Locate the cell with the specified text and output its [X, Y] center coordinate. 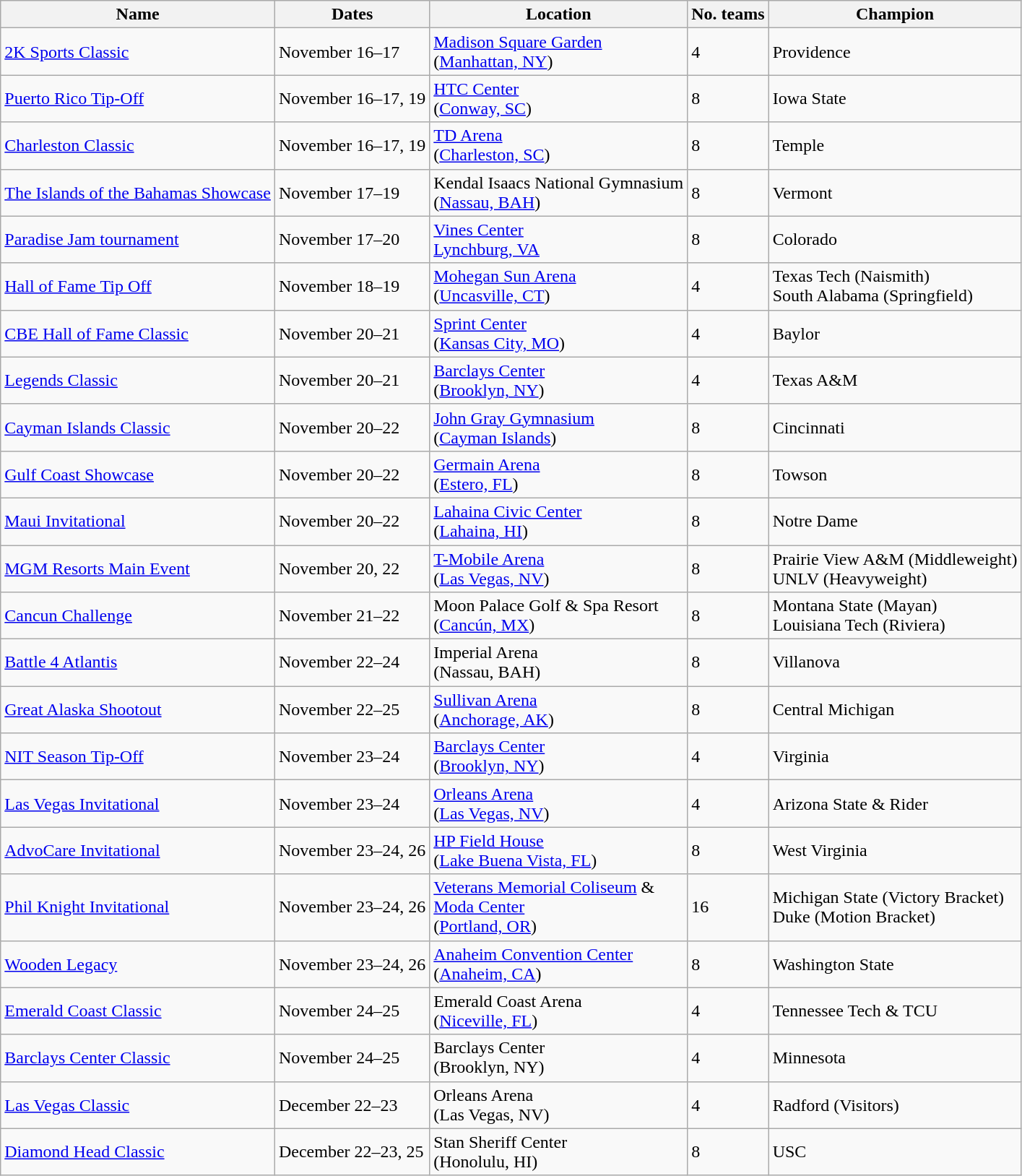
Dates [352, 14]
The Islands of the Bahamas Showcase [138, 192]
November 22–25 [352, 709]
November 20, 22 [352, 568]
Puerto Rico Tip-Off [138, 98]
Baylor [895, 334]
Sprint Center(Kansas City, MO) [559, 334]
Champion [895, 14]
Radford (Visitors) [895, 1105]
HTC Center(Conway, SC) [559, 98]
Gulf Coast Showcase [138, 474]
Cincinnati [895, 428]
Vermont [895, 192]
Cayman Islands Classic [138, 428]
Vines CenterLynchburg, VA [559, 240]
Charleston Classic [138, 146]
Arizona State & Rider [895, 803]
Montana State (Mayan)Louisiana Tech (Riviera) [895, 615]
West Virginia [895, 851]
Iowa State [895, 98]
USC [895, 1151]
Name [138, 14]
Veterans Memorial Coliseum &Moda Center(Portland, OR) [559, 907]
Las Vegas Invitational [138, 803]
November 22–24 [352, 663]
Battle 4 Atlantis [138, 663]
Madison Square Garden(Manhattan, NY) [559, 52]
Emerald Coast Classic [138, 1011]
Maui Invitational [138, 522]
Texas A&M [895, 380]
November 21–22 [352, 615]
AdvoCare Invitational [138, 851]
Legends Classic [138, 380]
Stan Sheriff Center(Honolulu, HI) [559, 1151]
Barclays Center Classic [138, 1058]
16 [728, 907]
Minnesota [895, 1058]
November 17–20 [352, 240]
Germain Arena(Estero, FL) [559, 474]
CBE Hall of Fame Classic [138, 334]
HP Field House(Lake Buena Vista, FL) [559, 851]
Central Michigan [895, 709]
Sullivan Arena(Anchorage, AK) [559, 709]
Prairie View A&M (Middleweight)UNLV (Heavyweight) [895, 568]
Tennessee Tech & TCU [895, 1011]
Great Alaska Shootout [138, 709]
Cancun Challenge [138, 615]
2K Sports Classic [138, 52]
November 18–19 [352, 286]
Kendal Isaacs National Gymnasium(Nassau, BAH) [559, 192]
Moon Palace Golf & Spa Resort(Cancún, MX) [559, 615]
Texas Tech (Naismith)South Alabama (Springfield) [895, 286]
Location [559, 14]
Hall of Fame Tip Off [138, 286]
TD Arena(Charleston, SC) [559, 146]
T-Mobile Arena(Las Vegas, NV) [559, 568]
Providence [895, 52]
Paradise Jam tournament [138, 240]
Michigan State (Victory Bracket)Duke (Motion Bracket) [895, 907]
MGM Resorts Main Event [138, 568]
Villanova [895, 663]
Virginia [895, 757]
Notre Dame [895, 522]
Emerald Coast Arena(Niceville, FL) [559, 1011]
No. teams [728, 14]
Colorado [895, 240]
John Gray Gymnasium(Cayman Islands) [559, 428]
Wooden Legacy [138, 964]
Anaheim Convention Center(Anaheim, CA) [559, 964]
December 22–23 [352, 1105]
Phil Knight Invitational [138, 907]
NIT Season Tip-Off [138, 757]
Towson [895, 474]
November 17–19 [352, 192]
Diamond Head Classic [138, 1151]
November 16–17 [352, 52]
Las Vegas Classic [138, 1105]
Washington State [895, 964]
December 22–23, 25 [352, 1151]
Mohegan Sun Arena(Uncasville, CT) [559, 286]
Imperial Arena(Nassau, BAH) [559, 663]
Temple [895, 146]
Lahaina Civic Center(Lahaina, HI) [559, 522]
